Identify which cell holds the provided text, then report its (x, y) central coordinate. 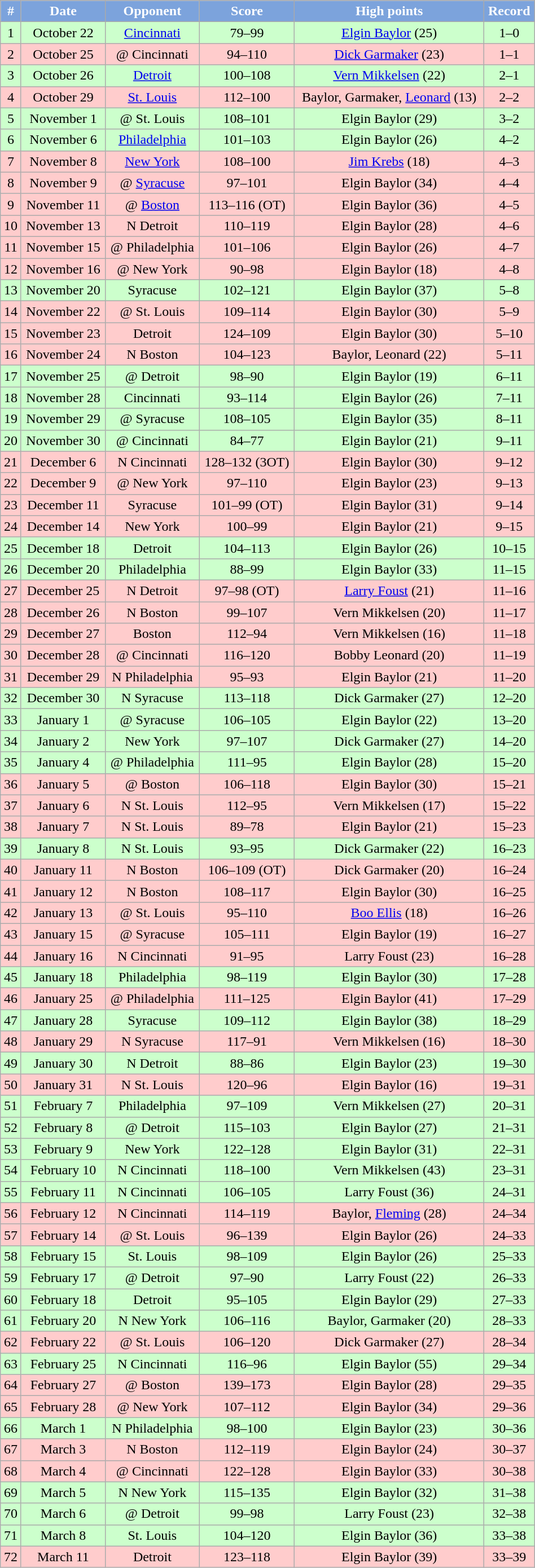
9 (11, 204)
27–33 (509, 1299)
Elgin Baylor (32) (389, 1492)
123–118 (247, 1557)
January 8 (63, 848)
59 (11, 1278)
November 1 (63, 118)
97–90 (247, 1278)
11 (11, 247)
November 25 (63, 376)
January 18 (63, 977)
111–125 (247, 999)
18–29 (509, 1020)
139–173 (247, 1385)
15–21 (509, 784)
February 20 (63, 1321)
11–18 (509, 634)
79–99 (247, 33)
5–11 (509, 355)
13 (11, 290)
2–1 (509, 76)
15 (11, 333)
January 30 (63, 1063)
23–31 (509, 1170)
January 28 (63, 1020)
48 (11, 1042)
February 22 (63, 1342)
October 26 (63, 76)
50 (11, 1085)
19–31 (509, 1085)
14 (11, 312)
112–119 (247, 1450)
December 14 (63, 526)
36 (11, 784)
February 7 (63, 1106)
6–11 (509, 376)
November 28 (63, 398)
November 9 (63, 183)
Bobby Leonard (20) (389, 655)
104–123 (247, 355)
106–109 (OT) (247, 870)
29–36 (509, 1407)
91–95 (247, 956)
November 24 (63, 355)
5–8 (509, 290)
March 1 (63, 1428)
Score (247, 11)
20–31 (509, 1106)
19 (11, 419)
8 (11, 183)
106–118 (247, 784)
Elgin Baylor (38) (389, 1020)
66 (11, 1428)
2 (11, 54)
February 28 (63, 1407)
101–99 (OT) (247, 505)
115–135 (247, 1492)
115–103 (247, 1127)
58 (11, 1256)
22 (11, 483)
Larry Foust (22) (389, 1278)
5 (11, 118)
93–95 (247, 848)
108–101 (247, 118)
32–38 (509, 1514)
18 (11, 398)
112–100 (247, 97)
67 (11, 1450)
52 (11, 1127)
99–98 (247, 1514)
100–99 (247, 526)
Elgin Baylor (27) (389, 1127)
93–114 (247, 398)
February 10 (63, 1170)
4–4 (509, 183)
98–90 (247, 376)
72 (11, 1557)
February 12 (63, 1213)
January 13 (63, 913)
11–20 (509, 677)
4–5 (509, 204)
109–114 (247, 312)
December 6 (63, 462)
46 (11, 999)
40 (11, 870)
11–17 (509, 612)
41 (11, 891)
22–31 (509, 1149)
November 15 (63, 247)
December 11 (63, 505)
16–25 (509, 891)
9–14 (509, 505)
120–96 (247, 1085)
November 20 (63, 290)
November 30 (63, 441)
97–109 (247, 1106)
January 7 (63, 827)
December 20 (63, 569)
Dick Garmaker (23) (389, 54)
3–2 (509, 118)
106–120 (247, 1342)
8–11 (509, 419)
17 (11, 376)
November 22 (63, 312)
4 (11, 97)
March 4 (63, 1471)
Elgin Baylor (22) (389, 720)
January 5 (63, 784)
56 (11, 1213)
12 (11, 269)
104–120 (247, 1535)
Elgin Baylor (55) (389, 1364)
February 14 (63, 1235)
62 (11, 1342)
108–117 (247, 891)
16–24 (509, 870)
Larry Foust (21) (389, 591)
71 (11, 1535)
March 8 (63, 1535)
10–15 (509, 548)
Elgin Baylor (18) (389, 269)
57 (11, 1235)
9–15 (509, 526)
December 28 (63, 655)
February 15 (63, 1256)
27 (11, 591)
# (11, 11)
64 (11, 1385)
15–20 (509, 763)
60 (11, 1299)
16–28 (509, 956)
Elgin Baylor (35) (389, 419)
45 (11, 977)
70 (11, 1514)
24–31 (509, 1192)
January 31 (63, 1085)
29–34 (509, 1364)
14–20 (509, 741)
February 8 (63, 1127)
96–139 (247, 1235)
23 (11, 505)
Elgin Baylor (16) (389, 1085)
118–100 (247, 1170)
108–105 (247, 419)
Elgin Baylor (25) (389, 33)
28 (11, 612)
December 26 (63, 612)
16 (11, 355)
116–96 (247, 1364)
16–27 (509, 934)
January 2 (63, 741)
105–111 (247, 934)
January 1 (63, 720)
101–103 (247, 140)
102–121 (247, 290)
29 (11, 634)
95–110 (247, 913)
Baylor, Leonard (22) (389, 355)
30 (11, 655)
February 11 (63, 1192)
28–33 (509, 1321)
114–119 (247, 1213)
Vern Mikkelsen (22) (389, 76)
35 (11, 763)
30–36 (509, 1428)
Elgin Baylor (39) (389, 1557)
Vern Mikkelsen (20) (389, 612)
11–16 (509, 591)
29–35 (509, 1385)
98–109 (247, 1256)
December 30 (63, 698)
89–78 (247, 827)
34 (11, 741)
November 16 (63, 269)
5–9 (509, 312)
December 25 (63, 591)
31–38 (509, 1492)
18–30 (509, 1042)
26 (11, 569)
9–13 (509, 483)
7–11 (509, 398)
37 (11, 805)
111–95 (247, 763)
44 (11, 956)
January 4 (63, 763)
33–39 (509, 1557)
4–6 (509, 226)
February 18 (63, 1299)
Dick Garmaker (22) (389, 848)
13–20 (509, 720)
Jim Krebs (18) (389, 161)
January 6 (63, 805)
January 25 (63, 999)
January 16 (63, 956)
February 17 (63, 1278)
31 (11, 677)
Elgin Baylor (41) (389, 999)
15–22 (509, 805)
55 (11, 1192)
17–29 (509, 999)
High points (389, 11)
Vern Mikkelsen (17) (389, 805)
11–15 (509, 569)
30–37 (509, 1450)
2–2 (509, 97)
24 (11, 526)
30–38 (509, 1471)
Baylor, Fleming (28) (389, 1213)
39 (11, 848)
January 11 (63, 870)
117–91 (247, 1042)
February 25 (63, 1364)
Vern Mikkelsen (27) (389, 1106)
November 6 (63, 140)
12–20 (509, 698)
69 (11, 1492)
128–132 (3OT) (247, 462)
65 (11, 1407)
January 15 (63, 934)
17–28 (509, 977)
Opponent (152, 11)
December 9 (63, 483)
24–34 (509, 1213)
11–19 (509, 655)
Elgin Baylor (24) (389, 1450)
61 (11, 1321)
106–116 (247, 1321)
1 (11, 33)
October 22 (63, 33)
February 27 (63, 1385)
March 3 (63, 1450)
109–112 (247, 1020)
Date (63, 11)
Boston (152, 634)
68 (11, 1471)
24–33 (509, 1235)
Elgin Baylor (37) (389, 290)
88–86 (247, 1063)
100–108 (247, 76)
16–26 (509, 913)
33 (11, 720)
March 6 (63, 1514)
112–94 (247, 634)
63 (11, 1364)
99–107 (247, 612)
28–34 (509, 1342)
6 (11, 140)
5–10 (509, 333)
98–100 (247, 1428)
113–116 (OT) (247, 204)
26–33 (509, 1278)
March 11 (63, 1557)
112–95 (247, 805)
November 29 (63, 419)
54 (11, 1170)
98–119 (247, 977)
10 (11, 226)
21 (11, 462)
Record (509, 11)
19–30 (509, 1063)
97–101 (247, 183)
124–109 (247, 333)
110–119 (247, 226)
88–99 (247, 569)
November 23 (63, 333)
December 18 (63, 548)
25 (11, 548)
101–106 (247, 247)
20 (11, 441)
9–11 (509, 441)
32 (11, 698)
October 29 (63, 97)
42 (11, 913)
84–77 (247, 441)
Vern Mikkelsen (43) (389, 1170)
January 12 (63, 891)
Boo Ellis (18) (389, 913)
November 8 (63, 161)
97–107 (247, 741)
February 9 (63, 1149)
90–98 (247, 269)
108–100 (247, 161)
38 (11, 827)
7 (11, 161)
116–120 (247, 655)
January 29 (63, 1042)
51 (11, 1106)
4–8 (509, 269)
October 25 (63, 54)
95–105 (247, 1299)
4–3 (509, 161)
Larry Foust (36) (389, 1192)
9–12 (509, 462)
25–33 (509, 1256)
15–23 (509, 827)
Baylor, Garmaker (20) (389, 1321)
November 13 (63, 226)
March 5 (63, 1492)
104–113 (247, 548)
21–31 (509, 1127)
97–98 (OT) (247, 591)
33–38 (509, 1535)
94–110 (247, 54)
53 (11, 1149)
Baylor, Garmaker, Leonard (13) (389, 97)
113–118 (247, 698)
December 29 (63, 677)
47 (11, 1020)
4–7 (509, 247)
95–93 (247, 677)
1–0 (509, 33)
1–1 (509, 54)
97–110 (247, 483)
Dick Garmaker (20) (389, 870)
107–112 (247, 1407)
December 27 (63, 634)
43 (11, 934)
49 (11, 1063)
3 (11, 76)
4–2 (509, 140)
16–23 (509, 848)
November 11 (63, 204)
